Search for the cell housing the specified text and yield its (x, y) center coordinate. 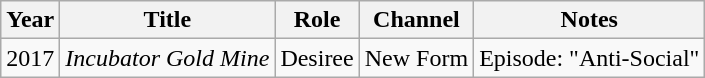
Episode: "Anti-Social" (590, 58)
New Form (416, 58)
Title (168, 20)
Year (30, 20)
Incubator Gold Mine (168, 58)
Role (317, 20)
Desiree (317, 58)
2017 (30, 58)
Channel (416, 20)
Notes (590, 20)
